Identify which cell holds the provided text, then report its [x, y] central coordinate. 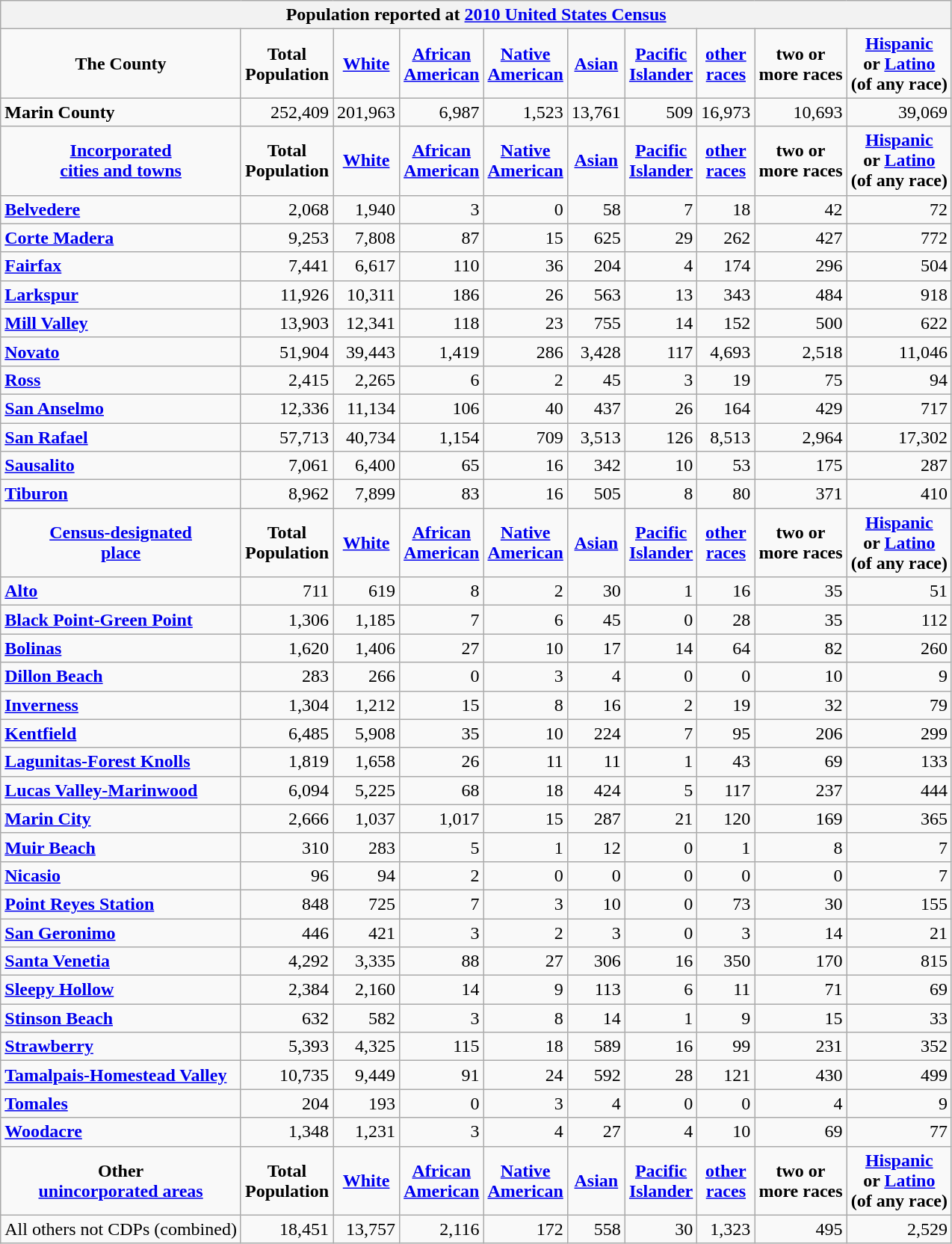
437 [596, 408]
Point Reyes Station [121, 904]
58 [596, 209]
40,734 [366, 437]
505 [596, 494]
717 [899, 408]
42 [801, 209]
1,212 [366, 705]
53 [726, 466]
446 [287, 932]
17,302 [899, 437]
24 [525, 1075]
2,116 [442, 1229]
632 [287, 1018]
106 [442, 408]
10,693 [801, 112]
4,292 [287, 961]
Fairfax [121, 266]
2,265 [366, 380]
121 [726, 1075]
120 [726, 819]
88 [442, 961]
7,441 [287, 266]
266 [366, 677]
3,428 [596, 351]
Larkspur [121, 295]
1,017 [442, 819]
57,713 [287, 437]
174 [726, 266]
172 [525, 1229]
175 [801, 466]
23 [525, 323]
118 [442, 323]
495 [801, 1229]
430 [801, 1075]
Otherunincorporated areas [121, 1180]
13 [661, 295]
563 [596, 295]
9,253 [287, 238]
299 [899, 733]
7,899 [366, 494]
772 [899, 238]
350 [726, 961]
224 [596, 733]
3,335 [366, 961]
5,908 [366, 733]
68 [442, 790]
80 [726, 494]
36 [525, 266]
Lagunitas-Forest Knolls [121, 762]
2,964 [801, 437]
10,735 [287, 1075]
8,513 [726, 437]
3,513 [596, 437]
2,415 [287, 380]
Ross [121, 380]
33 [899, 1018]
13,761 [596, 112]
152 [726, 323]
2,068 [287, 209]
711 [287, 591]
286 [525, 351]
12,336 [287, 408]
17 [596, 648]
424 [596, 790]
95 [726, 733]
Belvedere [121, 209]
296 [801, 266]
499 [899, 1075]
1,523 [525, 112]
16,973 [726, 112]
Lucas Valley-Marinwood [121, 790]
709 [525, 437]
11,046 [899, 351]
155 [899, 904]
83 [442, 494]
Marin City [121, 819]
Woodacre [121, 1132]
32 [801, 705]
622 [899, 323]
13,903 [287, 323]
6,617 [366, 266]
96 [287, 875]
1,323 [726, 1229]
126 [661, 437]
2,384 [287, 990]
444 [899, 790]
San Geronimo [121, 932]
87 [442, 238]
9,449 [366, 1075]
427 [801, 238]
112 [899, 620]
5,225 [366, 790]
201,963 [366, 112]
371 [801, 494]
64 [726, 648]
504 [899, 266]
Bolinas [121, 648]
2,518 [801, 351]
625 [596, 238]
43 [726, 762]
260 [899, 648]
Population reported at 2010 United States Census [477, 15]
484 [801, 295]
2,160 [366, 990]
Muir Beach [121, 847]
The County [121, 64]
582 [366, 1018]
11,134 [366, 408]
99 [726, 1047]
2,529 [899, 1229]
Sausalito [121, 466]
Nicasio [121, 875]
Stinson Beach [121, 1018]
8,962 [287, 494]
Santa Venetia [121, 961]
Tomales [121, 1103]
Black Point-Green Point [121, 620]
Sleepy Hollow [121, 990]
7,808 [366, 238]
Corte Madera [121, 238]
San Rafael [121, 437]
306 [596, 961]
509 [661, 112]
Tamalpais-Homestead Valley [121, 1075]
589 [596, 1047]
7,061 [287, 466]
918 [899, 295]
San Anselmo [121, 408]
365 [899, 819]
1,154 [442, 437]
39,443 [366, 351]
1,819 [287, 762]
18,451 [287, 1229]
231 [801, 1047]
Dillon Beach [121, 677]
2,666 [287, 819]
237 [801, 790]
310 [287, 847]
5,393 [287, 1047]
1,304 [287, 705]
848 [287, 904]
1,620 [287, 648]
91 [442, 1075]
133 [899, 762]
All others not CDPs (combined) [121, 1229]
186 [442, 295]
Mill Valley [121, 323]
Alto [121, 591]
12,341 [366, 323]
82 [801, 648]
Incorporatedcities and towns [121, 161]
1,306 [287, 620]
51 [899, 591]
169 [801, 819]
Kentfield [121, 733]
4,693 [726, 351]
Novato [121, 351]
1,037 [366, 819]
421 [366, 932]
352 [899, 1047]
815 [899, 961]
1,231 [366, 1132]
410 [899, 494]
10,311 [366, 295]
110 [442, 266]
206 [801, 733]
500 [801, 323]
342 [596, 466]
Marin County [121, 112]
Census-designatedplace [121, 543]
6,400 [366, 466]
1,940 [366, 209]
6,485 [287, 733]
79 [899, 705]
558 [596, 1229]
12 [596, 847]
193 [366, 1103]
113 [596, 990]
Tiburon [121, 494]
1,419 [442, 351]
65 [442, 466]
13,757 [366, 1229]
51,904 [287, 351]
619 [366, 591]
6,987 [442, 112]
755 [596, 323]
71 [801, 990]
725 [366, 904]
164 [726, 408]
73 [726, 904]
4,325 [366, 1047]
Strawberry [121, 1047]
40 [525, 408]
1,185 [366, 620]
1,406 [366, 648]
72 [899, 209]
75 [801, 380]
429 [801, 408]
29 [661, 238]
592 [596, 1075]
115 [442, 1047]
1,348 [287, 1132]
Inverness [121, 705]
1,658 [366, 762]
252,409 [287, 112]
262 [726, 238]
39,069 [899, 112]
170 [801, 961]
343 [726, 295]
77 [899, 1132]
11,926 [287, 295]
6,094 [287, 790]
